Identify which cell holds the provided text, then report its (X, Y) central coordinate. 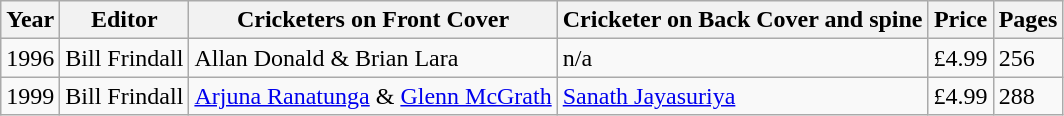
Cricketers on Front Cover (373, 20)
n/a (742, 58)
Cricketer on Back Cover and spine (742, 20)
Price (960, 20)
288 (1028, 96)
256 (1028, 58)
Pages (1028, 20)
1996 (30, 58)
Editor (124, 20)
Sanath Jayasuriya (742, 96)
1999 (30, 96)
Arjuna Ranatunga & Glenn McGrath (373, 96)
Year (30, 20)
Allan Donald & Brian Lara (373, 58)
